Scan for the cell matching the given text and deliver its [X, Y] coordinate at center. 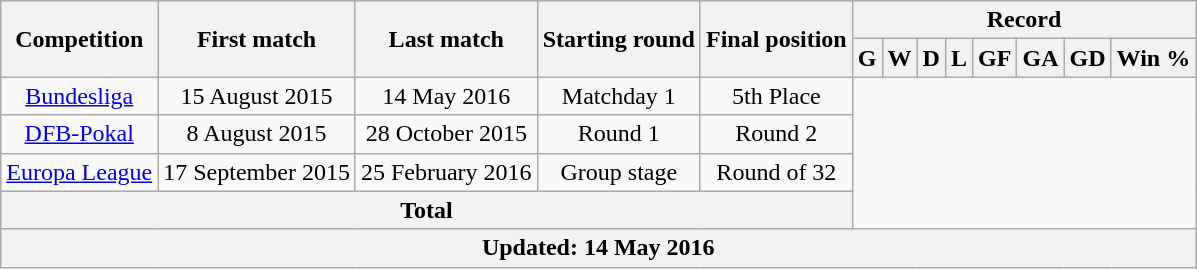
G [867, 58]
GF [995, 58]
GA [1040, 58]
5th Place [776, 96]
25 February 2016 [446, 172]
Competition [80, 39]
First match [257, 39]
Starting round [618, 39]
D [931, 58]
DFB-Pokal [80, 134]
Last match [446, 39]
Final position [776, 39]
GD [1088, 58]
W [900, 58]
Record [1024, 20]
Total [427, 210]
Round 2 [776, 134]
Matchday 1 [618, 96]
14 May 2016 [446, 96]
Bundesliga [80, 96]
28 October 2015 [446, 134]
Round of 32 [776, 172]
L [958, 58]
Group stage [618, 172]
15 August 2015 [257, 96]
Updated: 14 May 2016 [598, 248]
8 August 2015 [257, 134]
Win % [1154, 58]
Europa League [80, 172]
Round 1 [618, 134]
17 September 2015 [257, 172]
